Identify which cell holds the provided text, then report its (x, y) central coordinate. 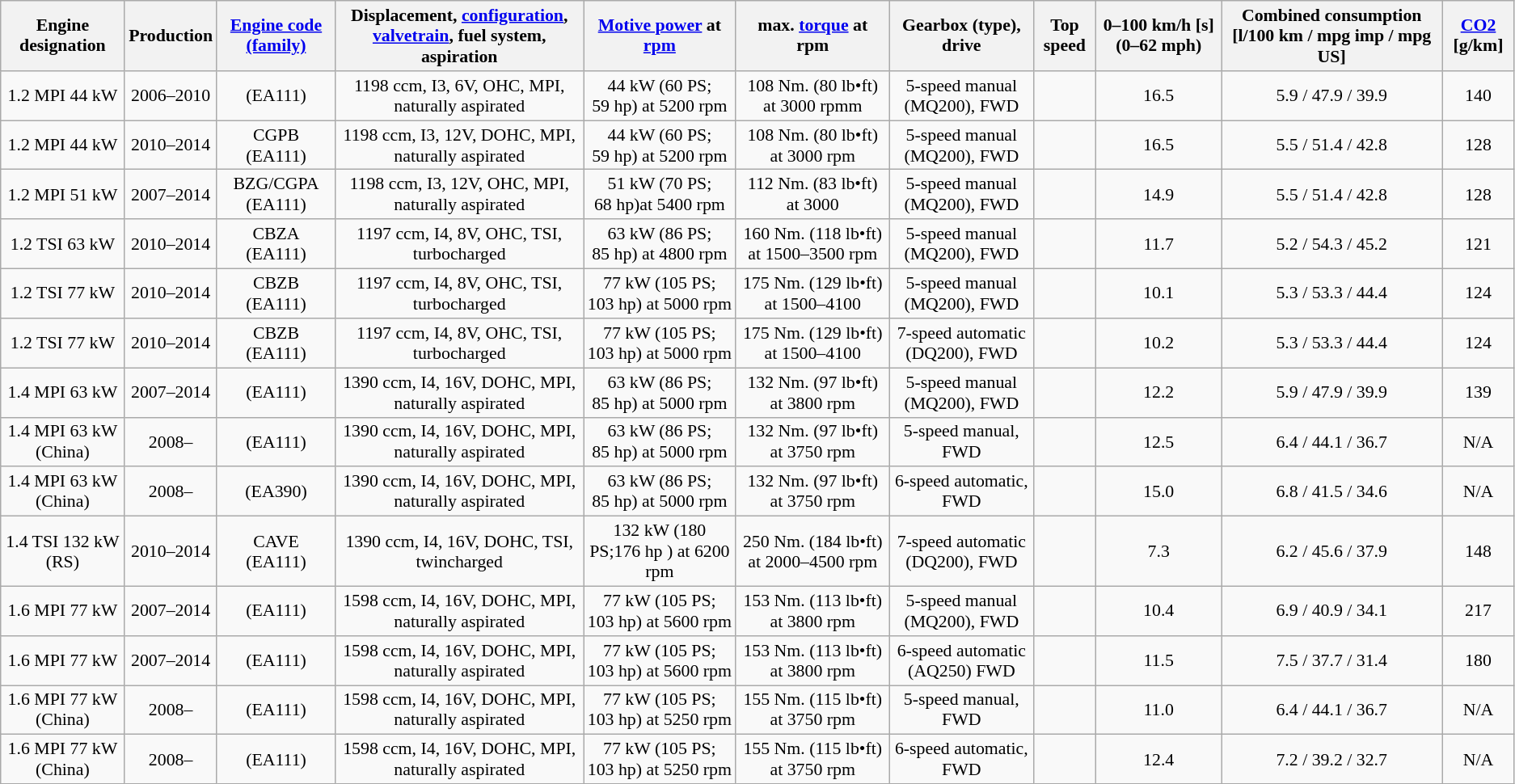
max. torque at rpm (812, 36)
CAVE (EA111) (276, 551)
160 Nm. (118 lb•ft) at 1500–3500 rpm (812, 244)
12.5 (1159, 441)
121 (1479, 244)
112 Nm. (83 lb•ft) at 3000 (812, 194)
2006–2010 (171, 95)
Combined consumption [l/100 km / mpg imp / mpg US] (1332, 36)
11.5 (1159, 660)
12.2 (1159, 391)
14.9 (1159, 194)
7.3 (1159, 551)
Motive power at rpm (660, 36)
10.4 (1159, 611)
11.7 (1159, 244)
132 Nm. (97 lb•ft) at 3800 rpm (812, 391)
1.4 MPI 63 kW (63, 391)
BZG/CGPA (EA111) (276, 194)
Engine code (family) (276, 36)
132 kW (180 PS;176 hp ) at 6200 rpm (660, 551)
6.9 / 40.9 / 34.1 (1332, 611)
51 kW (70 PS; 68 hp)at 5400 rpm (660, 194)
6.2 / 45.6 / 37.9 (1332, 551)
12.4 (1159, 758)
Top speed (1064, 36)
CGPB (EA111) (276, 144)
CBZA (EA111) (276, 244)
108 Nm. (80 lb•ft) at 3000 rpm (812, 144)
10.1 (1159, 293)
11.0 (1159, 710)
CO2 [g/km] (1479, 36)
6.8 / 41.5 / 34.6 (1332, 491)
1390 ccm, I4, 16V, DOHC, TSI, twincharged (459, 551)
0–100 km/h [s] (0–62 mph) (1159, 36)
Production (171, 36)
1198 ccm, I3, 12V, OHC, MPI, naturally aspirated (459, 194)
Displacement, configuration, valvetrain, fuel system, aspiration (459, 36)
(EA390) (276, 491)
Gearbox (type), drive (961, 36)
63 kW (86 PS; 85 hp) at 4800 rpm (660, 244)
7.5 / 37.7 / 31.4 (1332, 660)
217 (1479, 611)
148 (1479, 551)
10.2 (1159, 343)
7.2 / 39.2 / 32.7 (1332, 758)
5.2 / 54.3 / 45.2 (1332, 244)
1.2 TSI 63 kW (63, 244)
6-speed automatic (AQ250) FWD (961, 660)
1198 ccm, I3, 12V, DOHC, MPI, naturally aspirated (459, 144)
140 (1479, 95)
Engine designation (63, 36)
15.0 (1159, 491)
180 (1479, 660)
1.4 TSI 132 kW (RS) (63, 551)
1.2 MPI 51 kW (63, 194)
139 (1479, 391)
250 Nm. (184 lb•ft) at 2000–4500 rpm (812, 551)
1198 ccm, I3, 6V, OHC, MPI, naturally aspirated (459, 95)
108 Nm. (80 lb•ft) at 3000 rpmm (812, 95)
